Scan for the cell matching the given text and deliver its [x, y] coordinate at center. 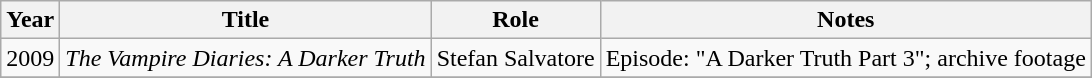
Role [516, 20]
Notes [846, 20]
The Vampire Diaries: A Darker Truth [246, 58]
Title [246, 20]
Episode: "A Darker Truth Part 3"; archive footage [846, 58]
Year [30, 20]
2009 [30, 58]
Stefan Salvatore [516, 58]
